Scan for the cell matching the given text and deliver its [x, y] coordinate at center. 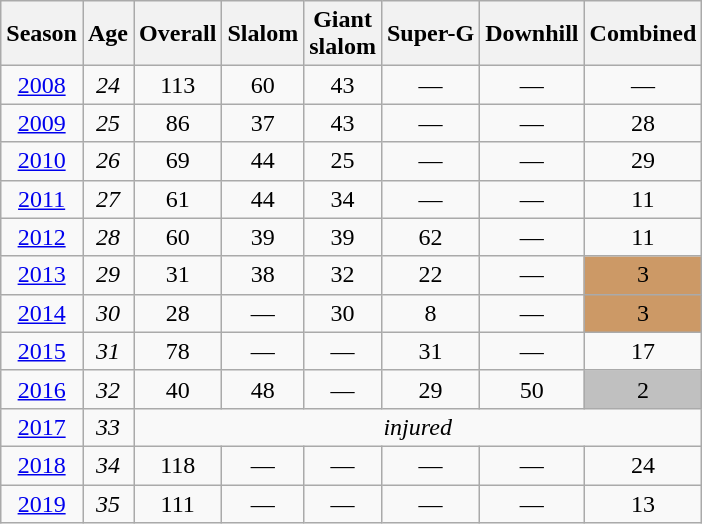
69 [178, 161]
2012 [42, 237]
8 [430, 313]
2 [643, 389]
2014 [42, 313]
2019 [42, 503]
33 [108, 427]
78 [178, 351]
113 [178, 85]
2013 [42, 275]
2010 [42, 161]
38 [263, 275]
Slalom [263, 34]
35 [108, 503]
2011 [42, 199]
50 [532, 389]
2009 [42, 123]
2016 [42, 389]
37 [263, 123]
86 [178, 123]
26 [108, 161]
Age [108, 34]
48 [263, 389]
Giantslalom [343, 34]
62 [430, 237]
Season [42, 34]
2008 [42, 85]
Combined [643, 34]
Super-G [430, 34]
40 [178, 389]
111 [178, 503]
2017 [42, 427]
2015 [42, 351]
2018 [42, 465]
13 [643, 503]
22 [430, 275]
17 [643, 351]
27 [108, 199]
Downhill [532, 34]
Overall [178, 34]
injured [418, 427]
61 [178, 199]
118 [178, 465]
